Determine the (x, y) coordinate at the center of the cell enclosing the given text.  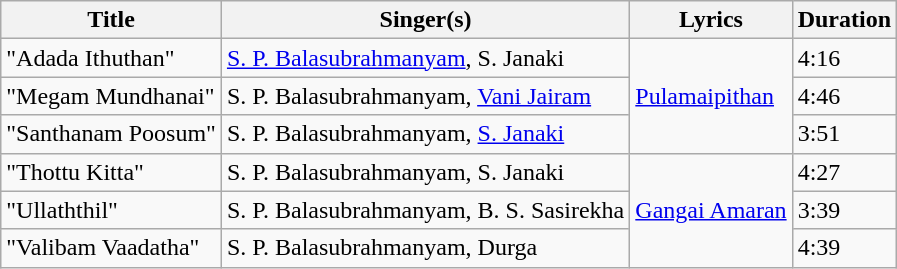
4:46 (844, 96)
Duration (844, 20)
Singer(s) (425, 20)
Title (112, 20)
S. P. Balasubrahmanyam, B. S. Sasirekha (425, 210)
"Thottu Kitta" (112, 172)
"Santhanam Poosum" (112, 134)
S. P. Balasubrahmanyam, Durga (425, 248)
4:16 (844, 58)
Gangai Amaran (711, 210)
Pulamaipithan (711, 96)
"Megam Mundhanai" (112, 96)
"Ullaththil" (112, 210)
3:51 (844, 134)
Lyrics (711, 20)
"Valibam Vaadatha" (112, 248)
"Adada Ithuthan" (112, 58)
S. P. Balasubrahmanyam, Vani Jairam (425, 96)
3:39 (844, 210)
4:27 (844, 172)
4:39 (844, 248)
